Find where the given text appears and provide that cell's center as (X, Y) coordinate. 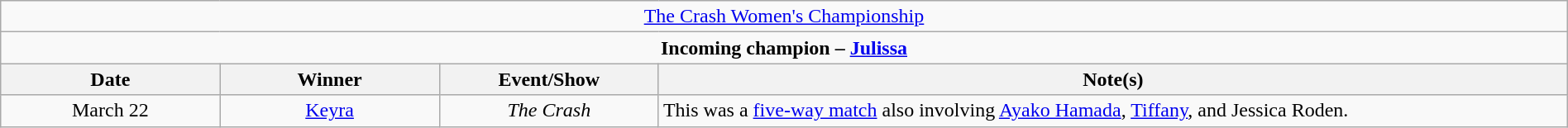
March 22 (111, 111)
This was a five-way match also involving Ayako Hamada, Tiffany, and Jessica Roden. (1113, 111)
Incoming champion – Julissa (784, 48)
The Crash (549, 111)
Event/Show (549, 79)
The Crash Women's Championship (784, 17)
Winner (329, 79)
Note(s) (1113, 79)
Date (111, 79)
Keyra (329, 111)
